For the text-containing cell, return its midpoint in (x, y) coordinate format. 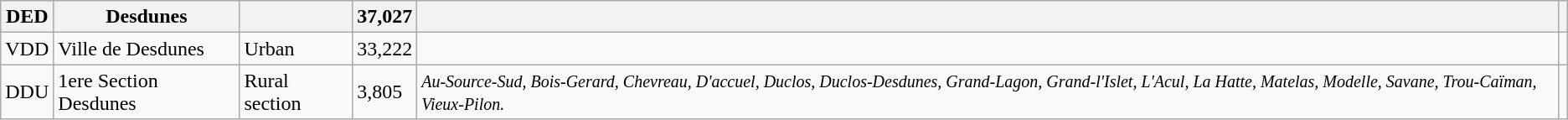
37,027 (385, 17)
33,222 (385, 49)
VDD (27, 49)
Ville de Desdunes (147, 49)
Rural section (297, 92)
DED (27, 17)
1ere Section Desdunes (147, 92)
3,805 (385, 92)
DDU (27, 92)
Desdunes (147, 17)
Urban (297, 49)
